Determine the (X, Y) coordinate at the center of the cell enclosing the given text.  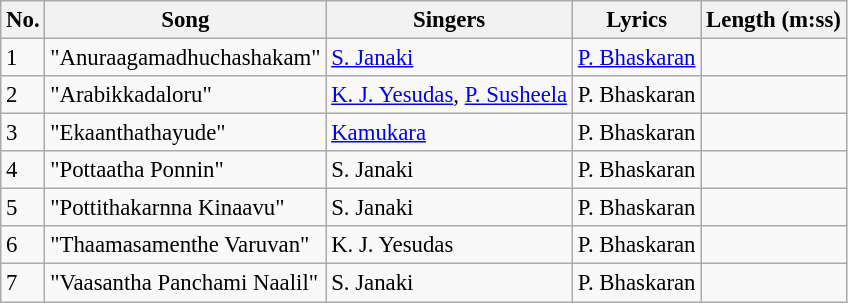
"Ekaanthathayude" (186, 133)
"Anuraagamadhuchashakam" (186, 58)
3 (23, 133)
K. J. Yesudas, P. Susheela (450, 95)
No. (23, 20)
5 (23, 208)
"Vaasantha Panchami Naalil" (186, 283)
"Thaamasamenthe Varuvan" (186, 245)
"Arabikkadaloru" (186, 95)
1 (23, 58)
Length (m:ss) (774, 20)
7 (23, 283)
"Pottithakarnna Kinaavu" (186, 208)
K. J. Yesudas (450, 245)
Singers (450, 20)
4 (23, 170)
Song (186, 20)
2 (23, 95)
"Pottaatha Ponnin" (186, 170)
Lyrics (637, 20)
Kamukara (450, 133)
6 (23, 245)
